Provide the (x, y) coordinate of the cell's center where the given text is located.  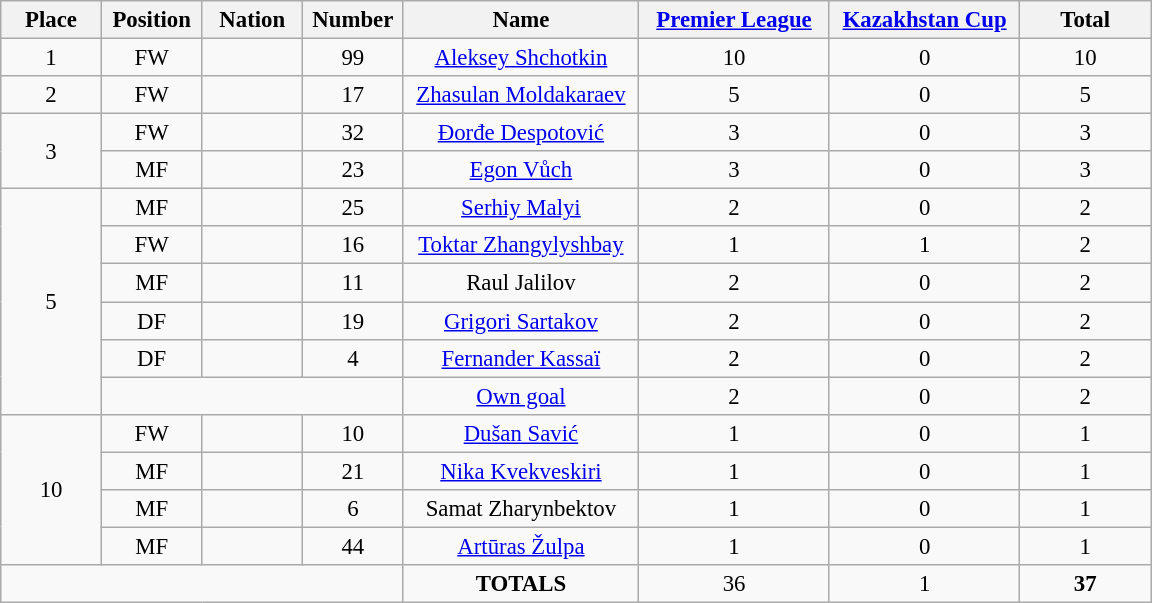
25 (354, 208)
Dušan Savić (521, 433)
Name (521, 20)
19 (354, 321)
Number (354, 20)
Nika Kvekveskiri (521, 471)
Own goal (521, 396)
Aleksey Shchotkin (521, 58)
32 (354, 133)
Đorđe Despotović (521, 133)
TOTALS (521, 584)
Total (1086, 20)
Fernander Kassaï (521, 358)
23 (354, 170)
Raul Jalilov (521, 283)
Premier League (734, 20)
Nation (252, 20)
Kazakhstan Cup (924, 20)
Position (152, 20)
Samat Zharynbektov (521, 509)
44 (354, 546)
37 (1086, 584)
11 (354, 283)
36 (734, 584)
Egon Vůch (521, 170)
Artūras Žulpa (521, 546)
99 (354, 58)
4 (354, 358)
16 (354, 245)
17 (354, 95)
Zhasulan Moldakaraev (521, 95)
Grigori Sartakov (521, 321)
6 (354, 509)
Serhiy Malyi (521, 208)
Place (52, 20)
Toktar Zhangylyshbay (521, 245)
21 (354, 471)
